Return (X, Y) of the center of cell containing provided text 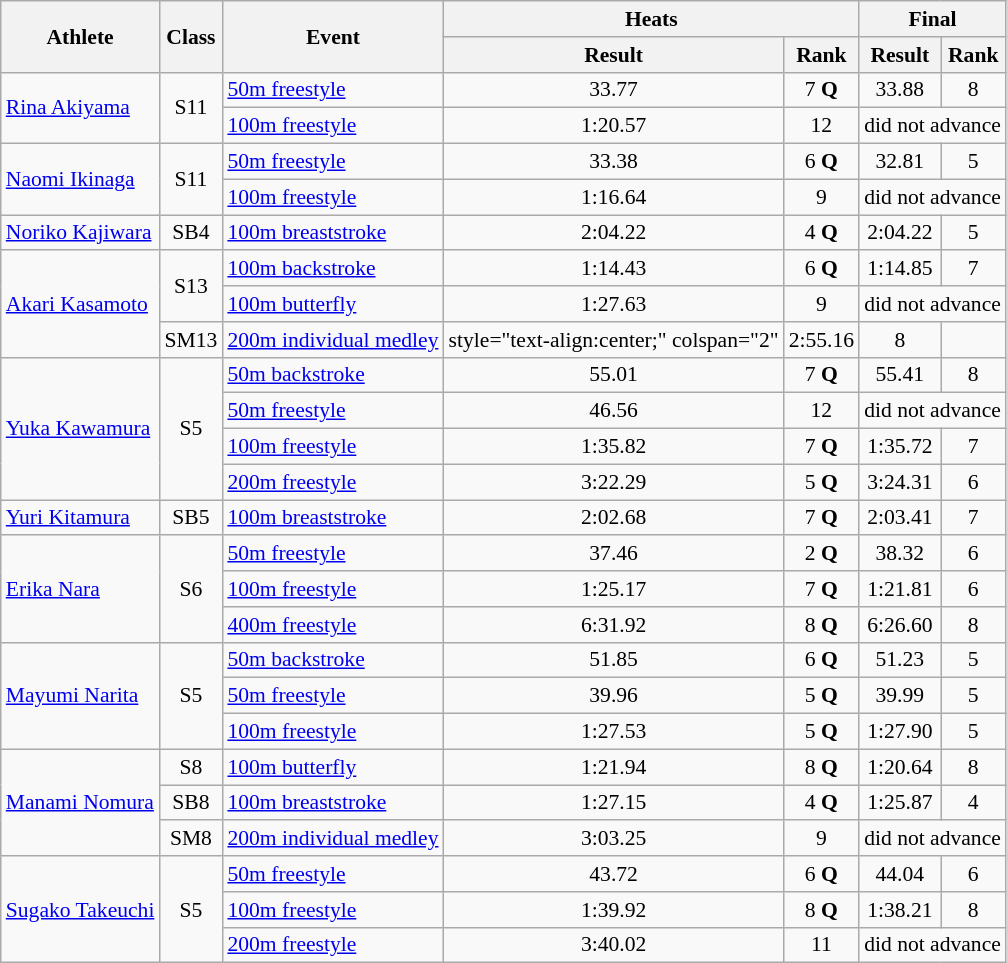
Sugako Takeuchi (80, 910)
46.56 (614, 411)
1:27.15 (614, 803)
1:21.94 (614, 767)
11 (822, 945)
Akari Kasamoto (80, 304)
1:20.64 (900, 767)
51.23 (900, 660)
Noriko Kajiwara (80, 233)
SB5 (190, 518)
2:03.41 (900, 518)
43.72 (614, 874)
32.81 (900, 162)
Erika Nara (80, 590)
Heats (652, 19)
style="text-align:center;" colspan="2" (614, 340)
Event (332, 36)
Mayumi Narita (80, 696)
SB4 (190, 233)
2:55.16 (822, 340)
1:16.64 (614, 197)
3:40.02 (614, 945)
51.85 (614, 660)
55.01 (614, 375)
1:14.85 (900, 269)
3:03.25 (614, 839)
3:24.31 (900, 482)
1:38.21 (900, 910)
1:39.92 (614, 910)
1:35.82 (614, 447)
33.77 (614, 90)
S6 (190, 590)
Yuri Kitamura (80, 518)
6:26.60 (900, 625)
39.99 (900, 696)
Manami Nomura (80, 802)
Naomi Ikinaga (80, 180)
S8 (190, 767)
Final (932, 19)
37.46 (614, 554)
Athlete (80, 36)
3:22.29 (614, 482)
33.38 (614, 162)
S13 (190, 286)
55.41 (900, 375)
Rina Akiyama (80, 108)
38.32 (900, 554)
SB8 (190, 803)
Yuka Kawamura (80, 428)
1:27.53 (614, 732)
1:27.63 (614, 304)
1:27.90 (900, 732)
2:02.68 (614, 518)
100m backstroke (332, 269)
1:20.57 (614, 126)
1:14.43 (614, 269)
44.04 (900, 874)
1:35.72 (900, 447)
4 (974, 803)
1:21.81 (900, 589)
33.88 (900, 90)
2 Q (822, 554)
SM13 (190, 340)
1:25.17 (614, 589)
6:31.92 (614, 625)
SM8 (190, 839)
1:25.87 (900, 803)
Class (190, 36)
39.96 (614, 696)
400m freestyle (332, 625)
